Determine the [x, y] coordinate at the center of the cell enclosing the given text.  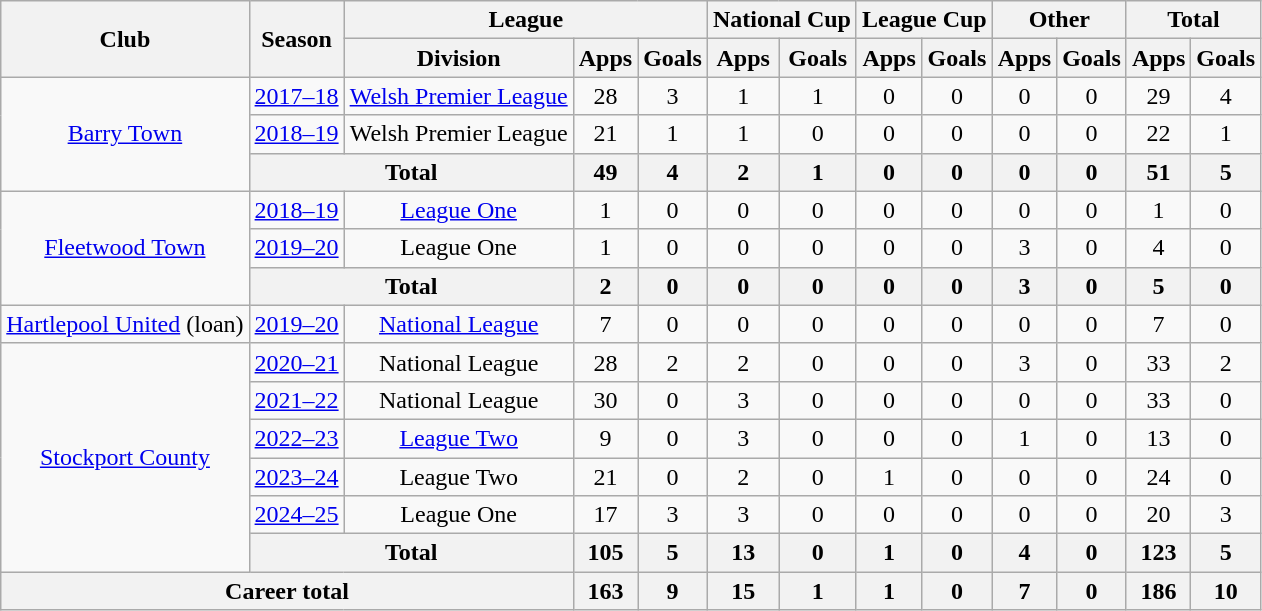
Other [1059, 20]
29 [1158, 96]
186 [1158, 591]
Career total [287, 591]
Club [125, 39]
30 [605, 400]
Stockport County [125, 457]
2017–18 [296, 96]
49 [605, 172]
163 [605, 591]
10 [1226, 591]
22 [1158, 134]
20 [1158, 515]
2020–21 [296, 362]
24 [1158, 477]
123 [1158, 553]
Division [458, 58]
Barry Town [125, 134]
2024–25 [296, 515]
17 [605, 515]
Season [296, 39]
League [526, 20]
2022–23 [296, 438]
Hartlepool United (loan) [125, 324]
105 [605, 553]
Fleetwood Town [125, 248]
51 [1158, 172]
National Cup [782, 20]
League Cup [924, 20]
15 [743, 591]
2023–24 [296, 477]
2021–22 [296, 400]
